Scan for the cell matching the given text and deliver its (x, y) coordinate at center. 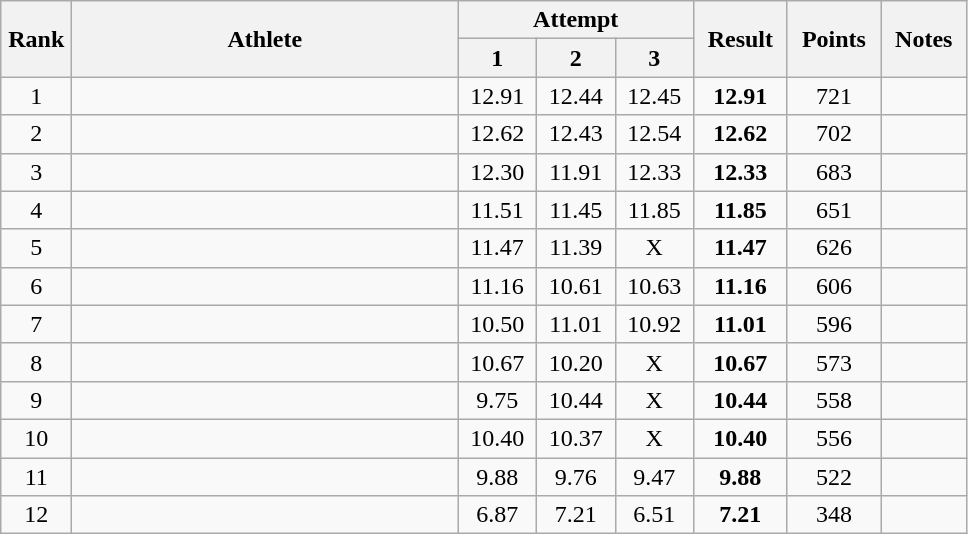
10.50 (498, 324)
10.92 (654, 324)
558 (834, 400)
12.44 (576, 96)
4 (36, 210)
11.45 (576, 210)
10 (36, 438)
10.61 (576, 286)
Attempt (576, 20)
11 (36, 477)
702 (834, 134)
8 (36, 362)
Result (741, 39)
9.76 (576, 477)
556 (834, 438)
7 (36, 324)
10.20 (576, 362)
12 (36, 515)
522 (834, 477)
12.43 (576, 134)
6 (36, 286)
573 (834, 362)
Rank (36, 39)
606 (834, 286)
626 (834, 248)
9 (36, 400)
11.51 (498, 210)
12.30 (498, 172)
9.75 (498, 400)
Points (834, 39)
5 (36, 248)
12.45 (654, 96)
6.51 (654, 515)
348 (834, 515)
10.63 (654, 286)
683 (834, 172)
11.39 (576, 248)
596 (834, 324)
9.47 (654, 477)
11.91 (576, 172)
Notes (924, 39)
10.37 (576, 438)
12.54 (654, 134)
651 (834, 210)
Athlete (265, 39)
721 (834, 96)
6.87 (498, 515)
